Capture the cell that displays the provided text and extract its [X, Y] central coordinate. 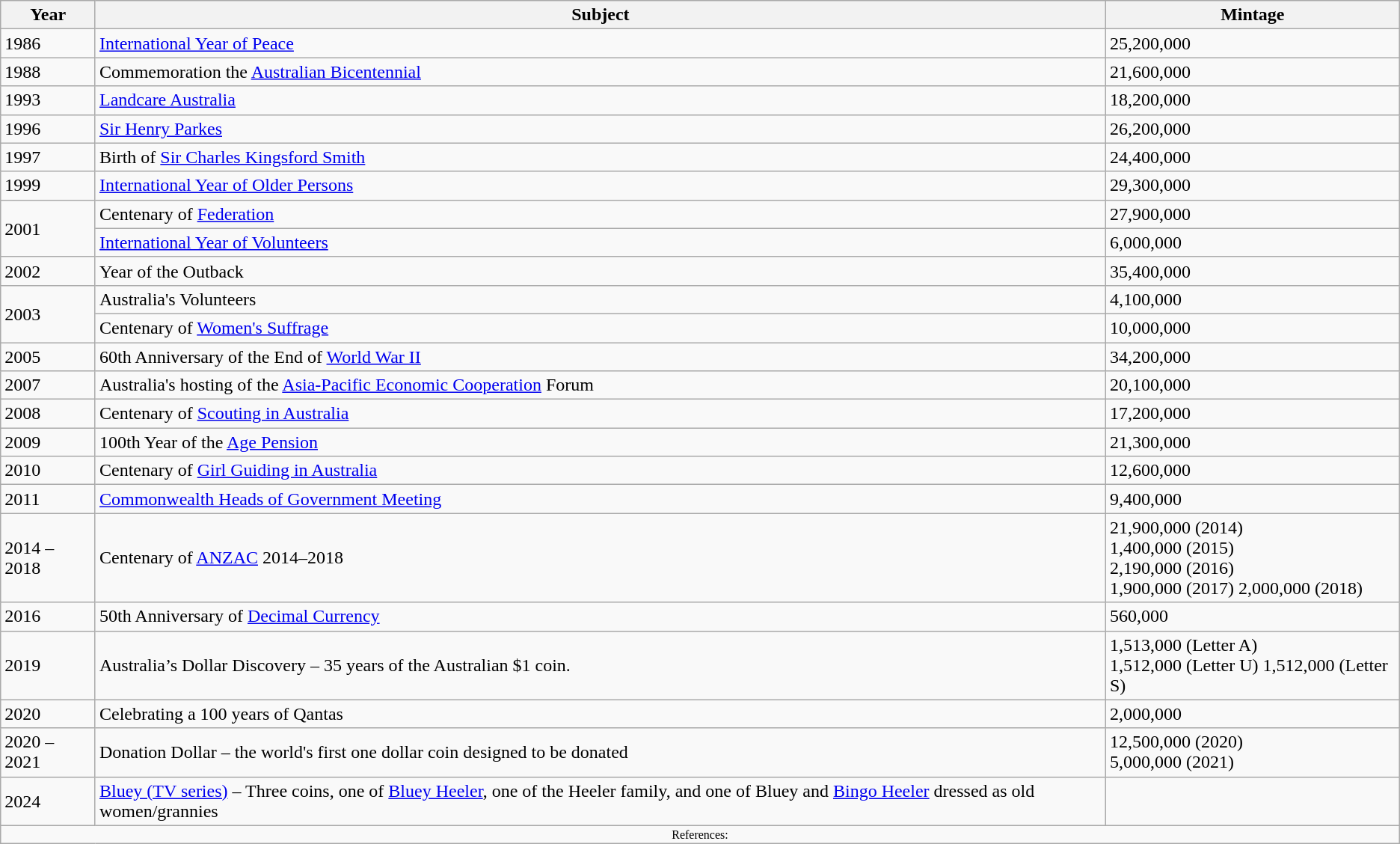
50th Anniversary of Decimal Currency [600, 617]
Commonwealth Heads of Government Meeting [600, 499]
2016 [48, 617]
Centenary of ANZAC 2014–2018 [600, 558]
12,600,000 [1252, 471]
27,900,000 [1252, 214]
Australia's Volunteers [600, 299]
Sir Henry Parkes [600, 129]
Australia's hosting of the Asia-Pacific Economic Cooperation Forum [600, 385]
1986 [48, 43]
International Year of Peace [600, 43]
Bluey (TV series) – Three coins, one of Bluey Heeler, one of the Heeler family, and one of Bluey and Bingo Heeler dressed as old women/grannies [600, 801]
29,300,000 [1252, 186]
Landcare Australia [600, 100]
1988 [48, 72]
2003 [48, 314]
34,200,000 [1252, 357]
Subject [600, 15]
2011 [48, 499]
1996 [48, 129]
35,400,000 [1252, 271]
17,200,000 [1252, 414]
2010 [48, 471]
2,000,000 [1252, 714]
Mintage [1252, 15]
21,600,000 [1252, 72]
Centenary of Girl Guiding in Australia [600, 471]
2019 [48, 665]
1997 [48, 157]
Commemoration the Australian Bicentennial [600, 72]
10,000,000 [1252, 328]
Australia’s Dollar Discovery – 35 years of the Australian $1 coin. [600, 665]
18,200,000 [1252, 100]
2024 [48, 801]
Centenary of Women's Suffrage [600, 328]
60th Anniversary of the End of World War II [600, 357]
International Year of Volunteers [600, 242]
References: [700, 834]
Centenary of Scouting in Australia [600, 414]
100th Year of the Age Pension [600, 442]
2007 [48, 385]
2001 [48, 228]
4,100,000 [1252, 299]
1993 [48, 100]
1999 [48, 186]
24,400,000 [1252, 157]
2008 [48, 414]
9,400,000 [1252, 499]
Donation Dollar – the world's first one dollar coin designed to be donated [600, 753]
2014 –2018 [48, 558]
25,200,000 [1252, 43]
Celebrating a 100 years of Qantas [600, 714]
1,513,000 (Letter A)1,512,000 (Letter U) 1,512,000 (Letter S) [1252, 665]
26,200,000 [1252, 129]
Year [48, 15]
20,100,000 [1252, 385]
560,000 [1252, 617]
12,500,000 (2020)5,000,000 (2021) [1252, 753]
2002 [48, 271]
2009 [48, 442]
2020 [48, 714]
International Year of Older Persons [600, 186]
Year of the Outback [600, 271]
2020 – 2021 [48, 753]
21,900,000 (2014)1,400,000 (2015)2,190,000 (2016)1,900,000 (2017) 2,000,000 (2018) [1252, 558]
Birth of Sir Charles Kingsford Smith [600, 157]
Centenary of Federation [600, 214]
6,000,000 [1252, 242]
2005 [48, 357]
21,300,000 [1252, 442]
